Detect which cell encompasses the target text, then output its [X, Y] center coordinate. 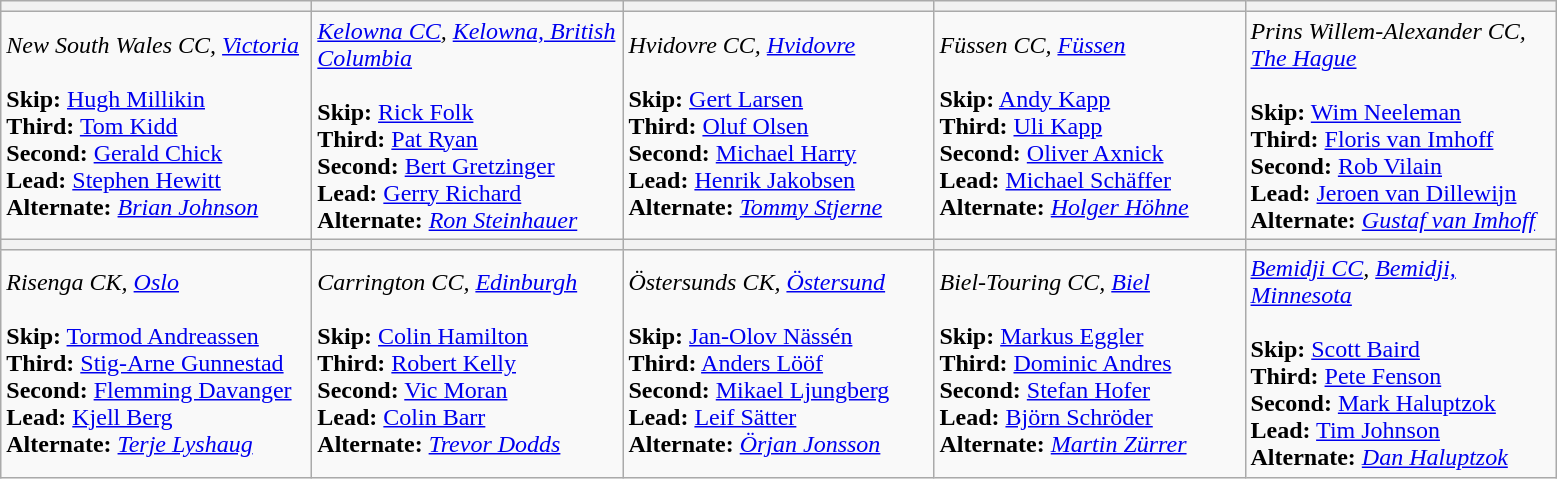
Füssen CC, FüssenSkip: Andy Kapp Third: Uli Kapp Second: Oliver Axnick Lead: Michael Schäffer Alternate: Holger Höhne [1090, 126]
Bemidji CC, Bemidji, Minnesota Skip: Scott Baird Third: Pete Fenson Second: Mark Haluptzok Lead: Tim Johnson Alternate: Dan Haluptzok [1400, 364]
Biel-Touring CC, Biel Skip: Markus Eggler Third: Dominic Andres Second: Stefan Hofer Lead: Björn Schröder Alternate: Martin Zürrer [1090, 364]
Carrington CC, Edinburgh Skip: Colin Hamilton Third: Robert Kelly Second: Vic Moran Lead: Colin Barr Alternate: Trevor Dodds [468, 364]
Hvidovre CC, Hvidovre Skip: Gert Larsen Third: Oluf Olsen Second: Michael Harry Lead: Henrik Jakobsen Alternate: Tommy Stjerne [778, 126]
Östersunds CK, Östersund Skip: Jan-Olov Nässén Third: Anders Lööf Second: Mikael Ljungberg Lead: Leif Sätter Alternate: Örjan Jonsson [778, 364]
Kelowna CC, Kelowna, British Columbia Skip: Rick Folk Third: Pat Ryan Second: Bert Gretzinger Lead: Gerry Richard Alternate: Ron Steinhauer [468, 126]
New South Wales CC, Victoria Skip: Hugh Millikin Third: Tom Kidd Second: Gerald Chick Lead: Stephen Hewitt Alternate: Brian Johnson [156, 126]
Risenga CK, Oslo Skip: Tormod Andreassen Third: Stig-Arne Gunnestad Second: Flemming Davanger Lead: Kjell Berg Alternate: Terje Lyshaug [156, 364]
